Detect which cell encompasses the target text, then output its [X, Y] center coordinate. 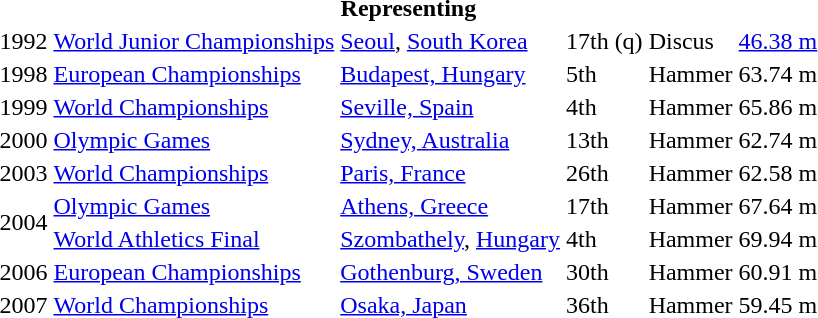
17th (q) [604, 41]
5th [604, 74]
Athens, Greece [450, 206]
Seville, Spain [450, 107]
30th [604, 272]
26th [604, 173]
World Junior Championships [194, 41]
13th [604, 140]
World Athletics Final [194, 239]
Budapest, Hungary [450, 74]
Szombathely, Hungary [450, 239]
17th [604, 206]
Discus [690, 41]
Gothenburg, Sweden [450, 272]
Sydney, Australia [450, 140]
Seoul, South Korea [450, 41]
Paris, France [450, 173]
